Find where the given text appears and provide that cell's center as [x, y] coordinate. 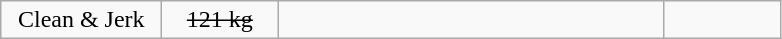
Clean & Jerk [82, 20]
121 kg [220, 20]
